Return the [X, Y] coordinate for the center point of the cell that contains the specified text.  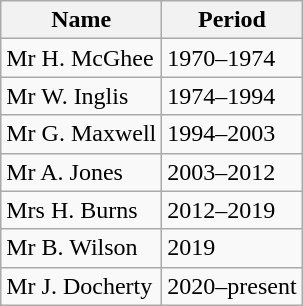
1994–2003 [232, 134]
1974–1994 [232, 96]
1970–1974 [232, 58]
2003–2012 [232, 172]
2019 [232, 248]
Name [82, 20]
Period [232, 20]
Mr J. Docherty [82, 286]
Mrs H. Burns [82, 210]
Mr H. McGhee [82, 58]
Mr A. Jones [82, 172]
Mr G. Maxwell [82, 134]
Mr B. Wilson [82, 248]
Mr W. Inglis [82, 96]
2012–2019 [232, 210]
2020–present [232, 286]
